Pinpoint the cell where the given text exists, returning its (X, Y) midpoint coordinate. 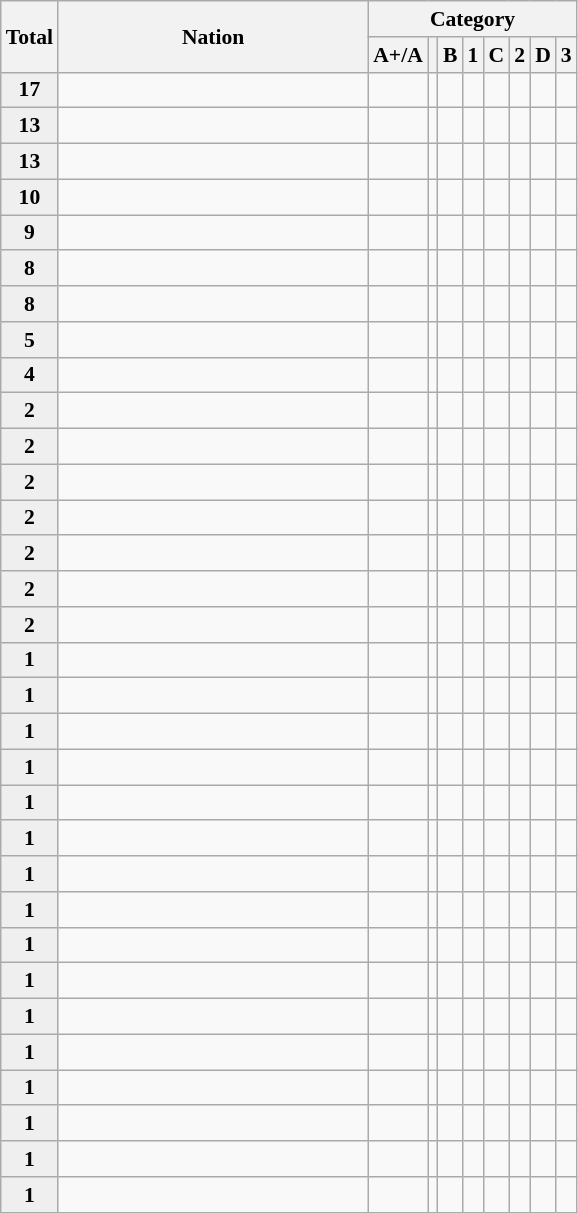
B (450, 55)
17 (30, 90)
Category (472, 19)
9 (30, 233)
D (543, 55)
3 (566, 55)
10 (30, 197)
4 (30, 375)
Nation (213, 36)
C (496, 55)
A+/A (398, 55)
5 (30, 340)
Total (30, 36)
